Identify which cell holds the provided text, then report its (X, Y) central coordinate. 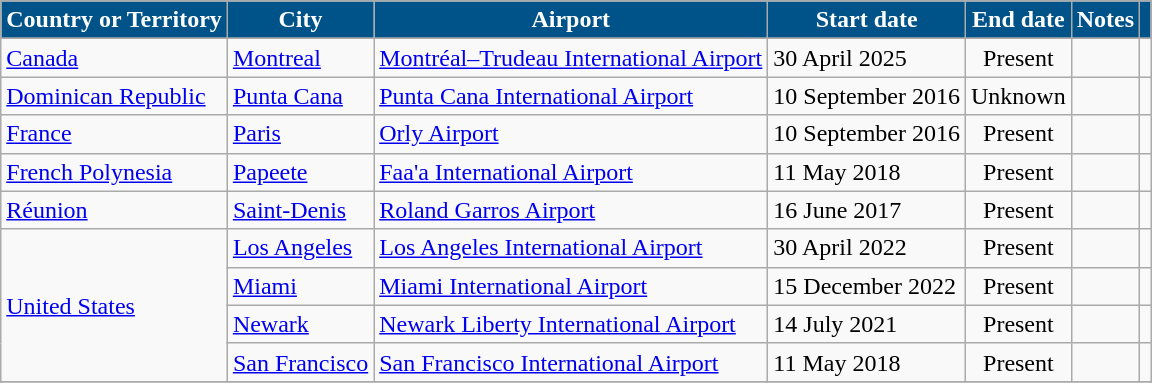
End date (1019, 20)
Dominican Republic (114, 96)
Montreal (300, 58)
Start date (867, 20)
Roland Garros Airport (571, 210)
Country or Territory (114, 20)
Miami International Airport (571, 286)
French Polynesia (114, 172)
15 December 2022 (867, 286)
Réunion (114, 210)
Papeete (300, 172)
Miami (300, 286)
Los Angeles (300, 248)
Orly Airport (571, 134)
Paris (300, 134)
16 June 2017 (867, 210)
Los Angeles International Airport (571, 248)
San Francisco (300, 362)
Punta Cana (300, 96)
France (114, 134)
30 April 2022 (867, 248)
Unknown (1019, 96)
Montréal–Trudeau International Airport (571, 58)
Canada (114, 58)
Punta Cana International Airport (571, 96)
Saint-Denis (300, 210)
30 April 2025 (867, 58)
Newark Liberty International Airport (571, 324)
14 July 2021 (867, 324)
San Francisco International Airport (571, 362)
Airport (571, 20)
Newark (300, 324)
City (300, 20)
Faa'a International Airport (571, 172)
Notes (1105, 20)
United States (114, 305)
